For the text-containing cell, return its midpoint in [x, y] coordinate format. 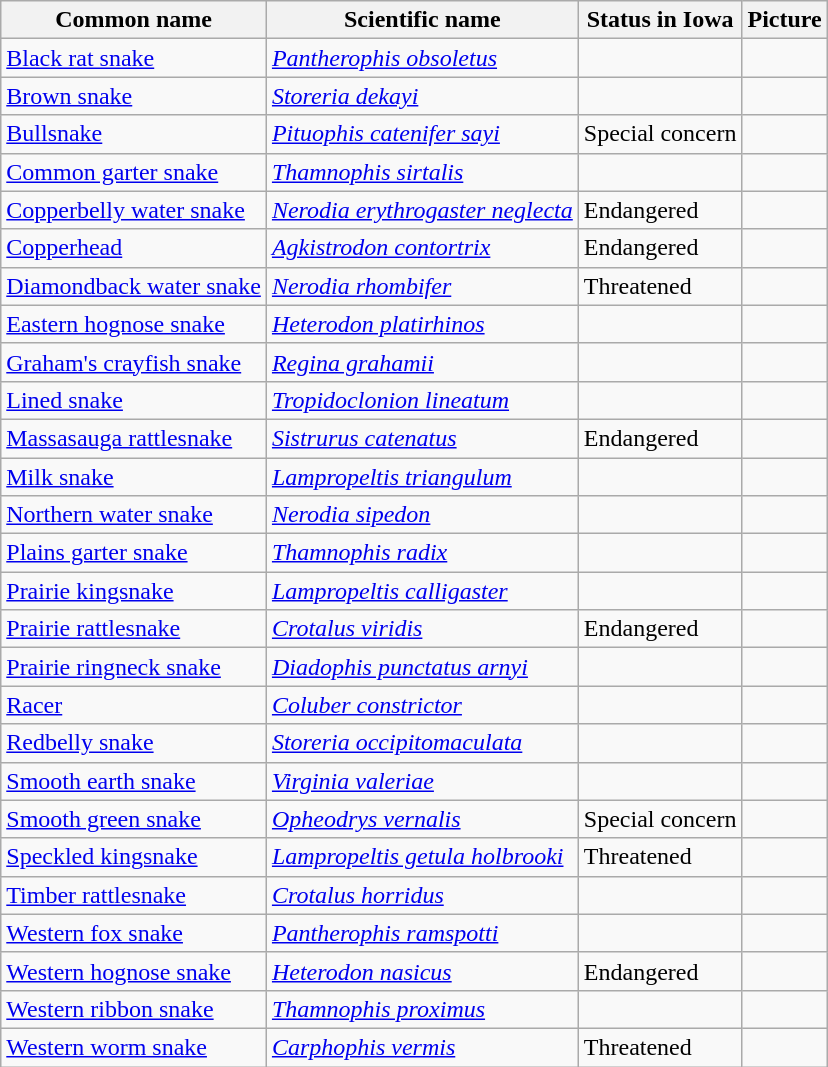
Storeria occipitomaculata [422, 743]
Regina grahamii [422, 362]
Tropidoclonion lineatum [422, 400]
Heterodon nasicus [422, 971]
Western ribbon snake [134, 1009]
Coluber constrictor [422, 705]
Diadophis punctatus arnyi [422, 667]
Heterodon platirhinos [422, 324]
Prairie kingsnake [134, 591]
Pantherophis obsoletus [422, 58]
Virginia valeriae [422, 781]
Western fox snake [134, 933]
Diamondback water snake [134, 286]
Eastern hognose snake [134, 324]
Plains garter snake [134, 553]
Timber rattlesnake [134, 895]
Prairie rattlesnake [134, 629]
Agkistrodon contortrix [422, 248]
Bullsnake [134, 134]
Storeria dekayi [422, 96]
Thamnophis proximus [422, 1009]
Milk snake [134, 477]
Status in Iowa [660, 20]
Black rat snake [134, 58]
Redbelly snake [134, 743]
Pantherophis ramspotti [422, 933]
Sistrurus catenatus [422, 438]
Massasauga rattlesnake [134, 438]
Smooth green snake [134, 819]
Western hognose snake [134, 971]
Scientific name [422, 20]
Crotalus horridus [422, 895]
Pituophis catenifer sayi [422, 134]
Common name [134, 20]
Picture [784, 20]
Speckled kingsnake [134, 857]
Racer [134, 705]
Nerodia erythrogaster neglecta [422, 210]
Lampropeltis triangulum [422, 477]
Graham's crayfish snake [134, 362]
Copperbelly water snake [134, 210]
Common garter snake [134, 172]
Western worm snake [134, 1047]
Prairie ringneck snake [134, 667]
Opheodrys vernalis [422, 819]
Brown snake [134, 96]
Nerodia rhombifer [422, 286]
Crotalus viridis [422, 629]
Lined snake [134, 400]
Lampropeltis calligaster [422, 591]
Copperhead [134, 248]
Lampropeltis getula holbrooki [422, 857]
Nerodia sipedon [422, 515]
Thamnophis radix [422, 553]
Northern water snake [134, 515]
Carphophis vermis [422, 1047]
Smooth earth snake [134, 781]
Thamnophis sirtalis [422, 172]
